Return [x, y] of the center of cell containing provided text 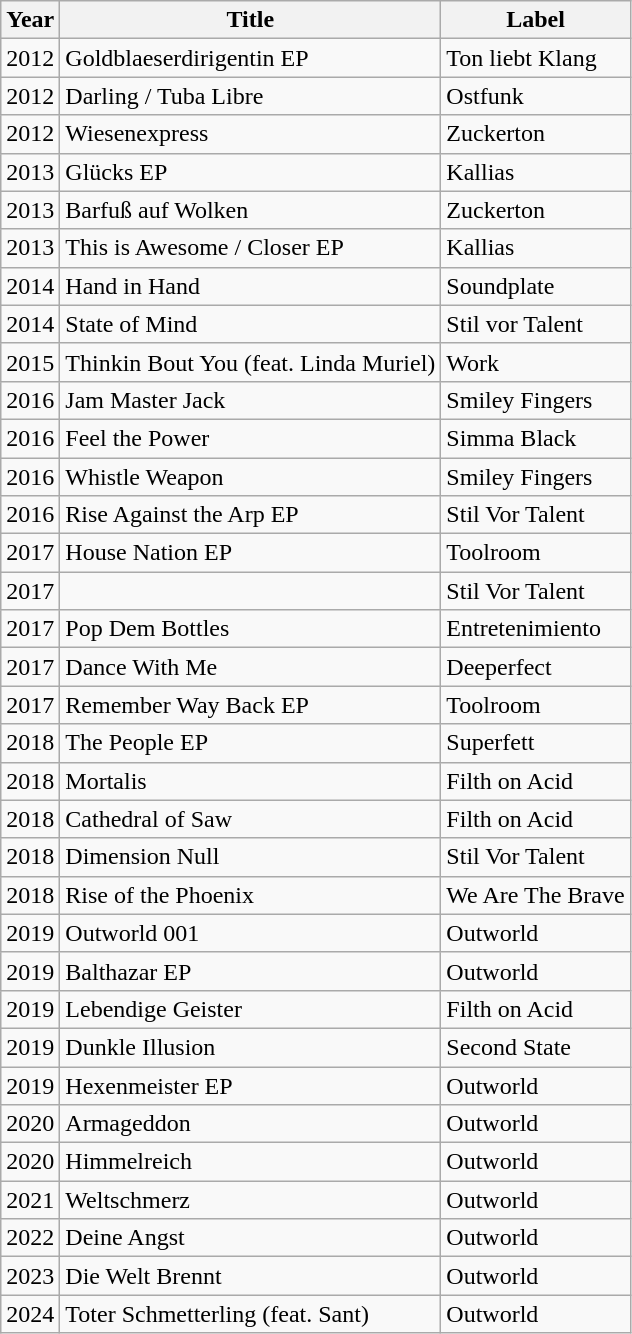
Deeperfect [536, 667]
2024 [30, 1314]
This is Awesome / Closer EP [250, 248]
2022 [30, 1238]
State of Mind [250, 324]
Weltschmerz [250, 1200]
Hand in Hand [250, 286]
Ton liebt Klang [536, 58]
Year [30, 20]
Dunkle Illusion [250, 1047]
Stil vor Talent [536, 324]
Dance With Me [250, 667]
Superfett [536, 743]
Hexenmeister EP [250, 1085]
Balthazar EP [250, 971]
Die Welt Brennt [250, 1276]
Cathedral of Saw [250, 819]
Toter Schmetterling (feat. Sant) [250, 1314]
Simma Black [536, 438]
Wiesenexpress [250, 134]
Label [536, 20]
Feel the Power [250, 438]
2015 [30, 362]
Outworld 001 [250, 933]
Rise of the Phoenix [250, 895]
Mortalis [250, 781]
Rise Against the Arp EP [250, 515]
Pop Dem Bottles [250, 629]
Glücks EP [250, 172]
Lebendige Geister [250, 1009]
Jam Master Jack [250, 400]
Ostfunk [536, 96]
Soundplate [536, 286]
Thinkin Bout You (feat. Linda Muriel) [250, 362]
Entretenimiento [536, 629]
Second State [536, 1047]
The People EP [250, 743]
Remember Way Back EP [250, 705]
Deine Angst [250, 1238]
Whistle Weapon [250, 477]
Barfuß auf Wolken [250, 210]
Dimension Null [250, 857]
Title [250, 20]
We Are The Brave [536, 895]
2023 [30, 1276]
Goldblaeserdirigentin EP [250, 58]
Himmelreich [250, 1162]
House Nation EP [250, 553]
Armageddon [250, 1124]
Darling / Tuba Libre [250, 96]
2021 [30, 1200]
Work [536, 362]
